Output the (x, y) coordinate of the center of the cell containing the given text.  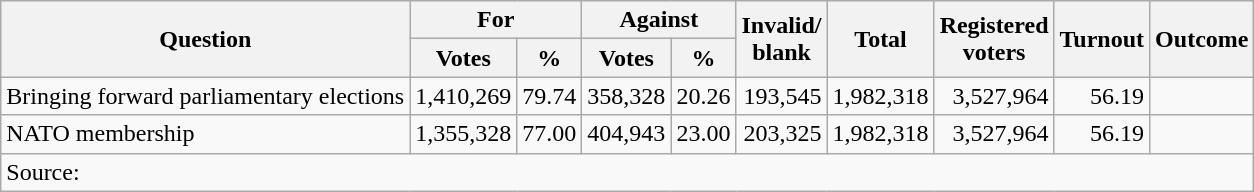
For (496, 20)
23.00 (704, 134)
Outcome (1202, 39)
Source: (628, 172)
79.74 (550, 96)
404,943 (626, 134)
Total (880, 39)
Against (659, 20)
20.26 (704, 96)
Registeredvoters (994, 39)
193,545 (782, 96)
Turnout (1102, 39)
NATO membership (206, 134)
Invalid/blank (782, 39)
358,328 (626, 96)
77.00 (550, 134)
Bringing forward parliamentary elections (206, 96)
1,355,328 (464, 134)
203,325 (782, 134)
Question (206, 39)
1,410,269 (464, 96)
